Identify which cell holds the provided text, then report its [X, Y] central coordinate. 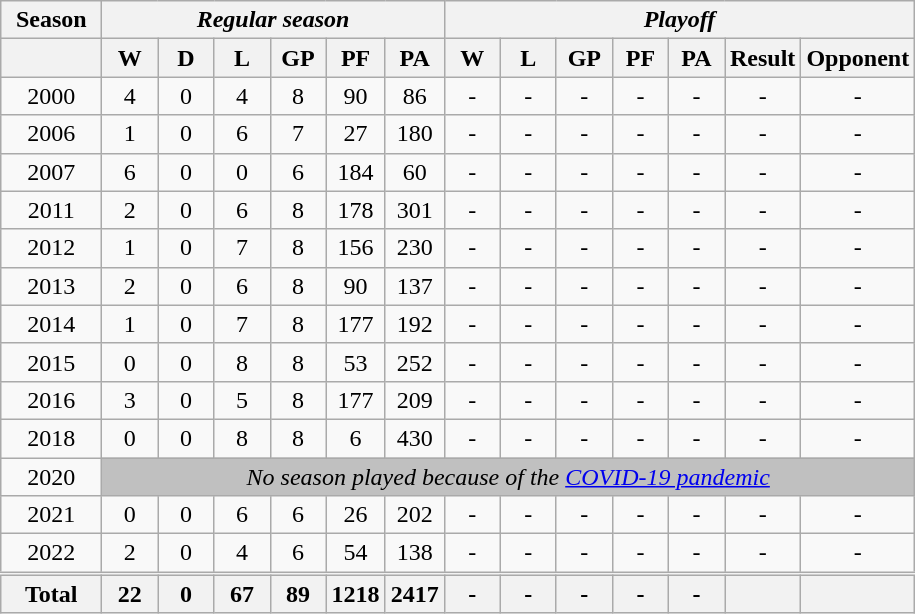
2021 [52, 515]
2016 [52, 400]
2022 [52, 554]
1218 [356, 593]
2013 [52, 286]
2007 [52, 172]
184 [356, 172]
53 [356, 362]
202 [414, 515]
137 [414, 286]
86 [414, 96]
Total [52, 593]
2014 [52, 324]
2018 [52, 438]
156 [356, 248]
301 [414, 210]
22 [130, 593]
D [186, 58]
No season played because of the COVID-19 pandemic [508, 477]
138 [414, 554]
192 [414, 324]
Opponent [858, 58]
67 [242, 593]
2417 [414, 593]
2011 [52, 210]
5 [242, 400]
2006 [52, 134]
60 [414, 172]
54 [356, 554]
26 [356, 515]
252 [414, 362]
178 [356, 210]
430 [414, 438]
2000 [52, 96]
3 [130, 400]
2012 [52, 248]
2020 [52, 477]
2015 [52, 362]
180 [414, 134]
209 [414, 400]
89 [298, 593]
Regular season [273, 20]
Result [762, 58]
230 [414, 248]
Playoff [679, 20]
Season [52, 20]
27 [356, 134]
